Provide the (x, y) coordinate of the cell's center where the given text is located.  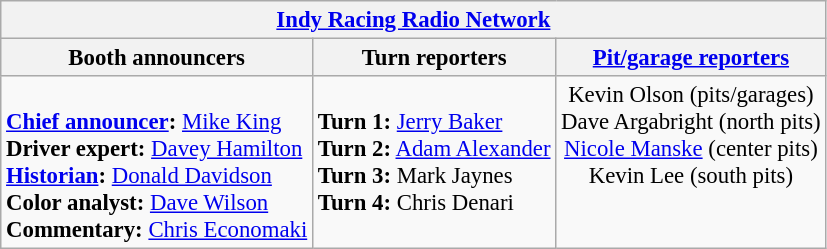
Indy Racing Radio Network (414, 20)
Turn 1: Jerry Baker Turn 2: Adam Alexander Turn 3: Mark Jaynes Turn 4: Chris Denari (434, 162)
Chief announcer: Mike King Driver expert: Davey Hamilton Historian: Donald Davidson Color analyst: Dave Wilson Commentary: Chris Economaki (157, 162)
Pit/garage reporters (691, 58)
Booth announcers (157, 58)
Kevin Olson (pits/garages)Dave Argabright (north pits)Nicole Manske (center pits)Kevin Lee (south pits) (691, 162)
Turn reporters (434, 58)
